Pinpoint the cell where the given text exists, returning its [X, Y] midpoint coordinate. 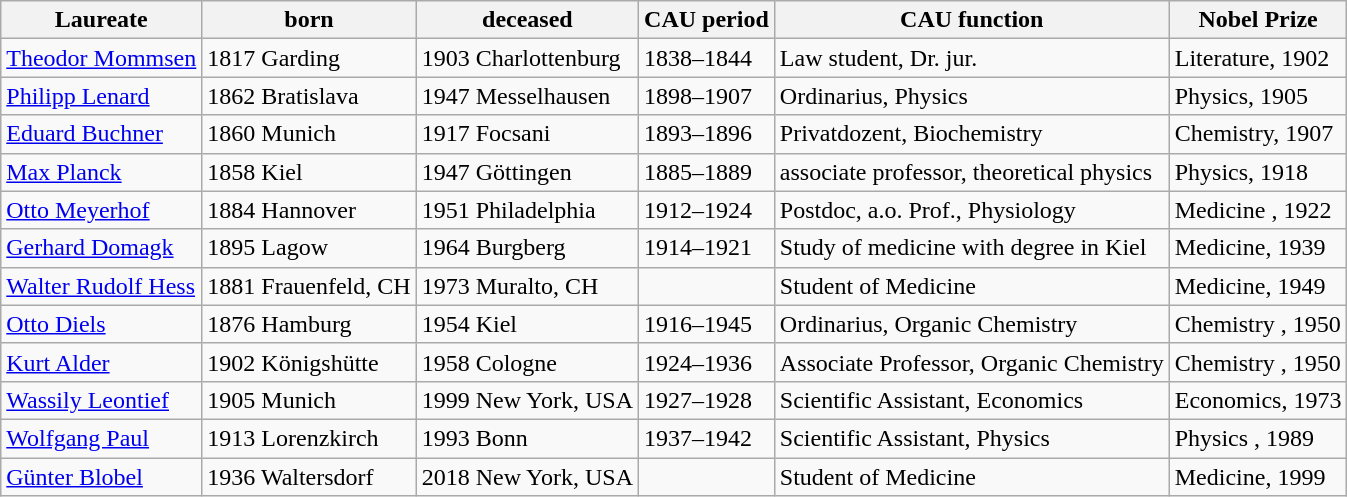
Günter Blobel [102, 477]
Physics, 1918 [1258, 172]
1936 Waltersdorf [309, 477]
1993 Bonn [527, 438]
1924–1936 [707, 362]
1958 Cologne [527, 362]
1858 Kiel [309, 172]
Laureate [102, 20]
Otto Meyerhof [102, 210]
1973 Muralto, CH [527, 286]
1885–1889 [707, 172]
Kurt Alder [102, 362]
Medicine, 1949 [1258, 286]
1954 Kiel [527, 324]
1927–1928 [707, 400]
1884 Hannover [309, 210]
Theodor Mommsen [102, 58]
1914–1921 [707, 248]
Postdoc, a.o. Prof., Physiology [972, 210]
1912–1924 [707, 210]
1903 Charlottenburg [527, 58]
1860 Munich [309, 134]
Max Planck [102, 172]
1937–1942 [707, 438]
1862 Bratislava [309, 96]
Philipp Lenard [102, 96]
1838–1844 [707, 58]
1913 Lorenzkirch [309, 438]
Associate Professor, Organic Chemistry [972, 362]
Chemistry, 1907 [1258, 134]
Eduard Buchner [102, 134]
1947 Göttingen [527, 172]
Nobel Prize [1258, 20]
1895 Lagow [309, 248]
1964 Burgberg [527, 248]
Medicine , 1922 [1258, 210]
Walter Rudolf Hess [102, 286]
1917 Focsani [527, 134]
1916–1945 [707, 324]
Wolfgang Paul [102, 438]
1876 Hamburg [309, 324]
Wassily Leontief [102, 400]
Scientific Assistant, Physics [972, 438]
born [309, 20]
Ordinarius, Physics [972, 96]
Privatdozent, Biochemistry [972, 134]
Law student, Dr. jur. [972, 58]
1817 Garding [309, 58]
Study of medicine with degree in Kiel [972, 248]
2018 New York, USA [527, 477]
Scientific Assistant, Economics [972, 400]
1999 New York, USA [527, 400]
1905 Munich [309, 400]
1947 Messelhausen [527, 96]
associate professor, theoretical physics [972, 172]
1881 Frauenfeld, CH [309, 286]
Otto Diels [102, 324]
Ordinarius, Organic Chemistry [972, 324]
Medicine, 1999 [1258, 477]
1893–1896 [707, 134]
Economics, 1973 [1258, 400]
Gerhard Domagk [102, 248]
Medicine, 1939 [1258, 248]
Physics, 1905 [1258, 96]
CAU function [972, 20]
1951 Philadelphia [527, 210]
1902 Königshütte [309, 362]
deceased [527, 20]
1898–1907 [707, 96]
CAU period [707, 20]
Literature, 1902 [1258, 58]
Physics , 1989 [1258, 438]
